Capture the cell that displays the provided text and extract its (x, y) central coordinate. 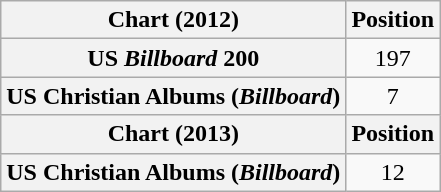
7 (393, 96)
197 (393, 58)
US Billboard 200 (174, 58)
Chart (2012) (174, 20)
12 (393, 172)
Chart (2013) (174, 134)
